Return [x, y] of the center of cell containing provided text 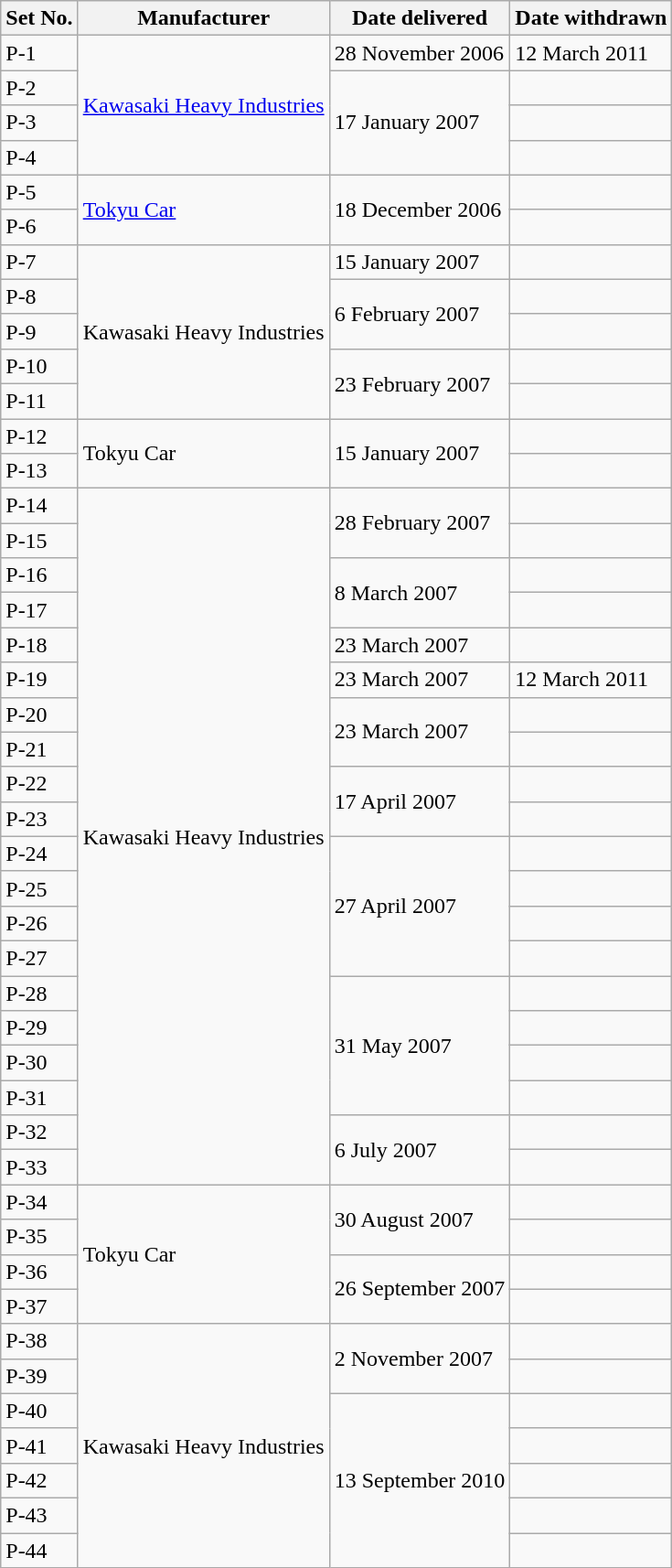
Set No. [39, 18]
P-7 [39, 262]
P-40 [39, 1411]
8 March 2007 [420, 593]
30 August 2007 [420, 1219]
P-10 [39, 366]
6 July 2007 [420, 1150]
P-26 [39, 923]
P-29 [39, 1028]
Date withdrawn [591, 18]
P-41 [39, 1445]
P-35 [39, 1237]
27 April 2007 [420, 906]
P-33 [39, 1167]
P-37 [39, 1306]
13 September 2010 [420, 1480]
2 November 2007 [420, 1359]
P-14 [39, 506]
P-8 [39, 296]
P-16 [39, 575]
17 April 2007 [420, 801]
P-9 [39, 331]
23 February 2007 [420, 383]
17 January 2007 [420, 123]
P-30 [39, 1063]
P-39 [39, 1376]
P-5 [39, 192]
P-3 [39, 123]
P-24 [39, 854]
P-4 [39, 157]
6 February 2007 [420, 314]
P-43 [39, 1515]
Date delivered [420, 18]
31 May 2007 [420, 1045]
P-17 [39, 610]
P-31 [39, 1098]
P-13 [39, 471]
P-23 [39, 819]
18 December 2006 [420, 209]
P-32 [39, 1133]
Manufacturer [203, 18]
P-20 [39, 714]
P-19 [39, 680]
P-28 [39, 993]
P-1 [39, 53]
P-12 [39, 436]
P-36 [39, 1272]
P-2 [39, 88]
P-38 [39, 1341]
28 February 2007 [420, 523]
P-22 [39, 784]
P-6 [39, 227]
P-18 [39, 645]
P-11 [39, 401]
P-15 [39, 541]
P-25 [39, 888]
P-27 [39, 958]
28 November 2006 [420, 53]
P-42 [39, 1480]
P-21 [39, 749]
P-44 [39, 1551]
26 September 2007 [420, 1289]
P-34 [39, 1202]
